For the text-containing cell, return its midpoint in [X, Y] coordinate format. 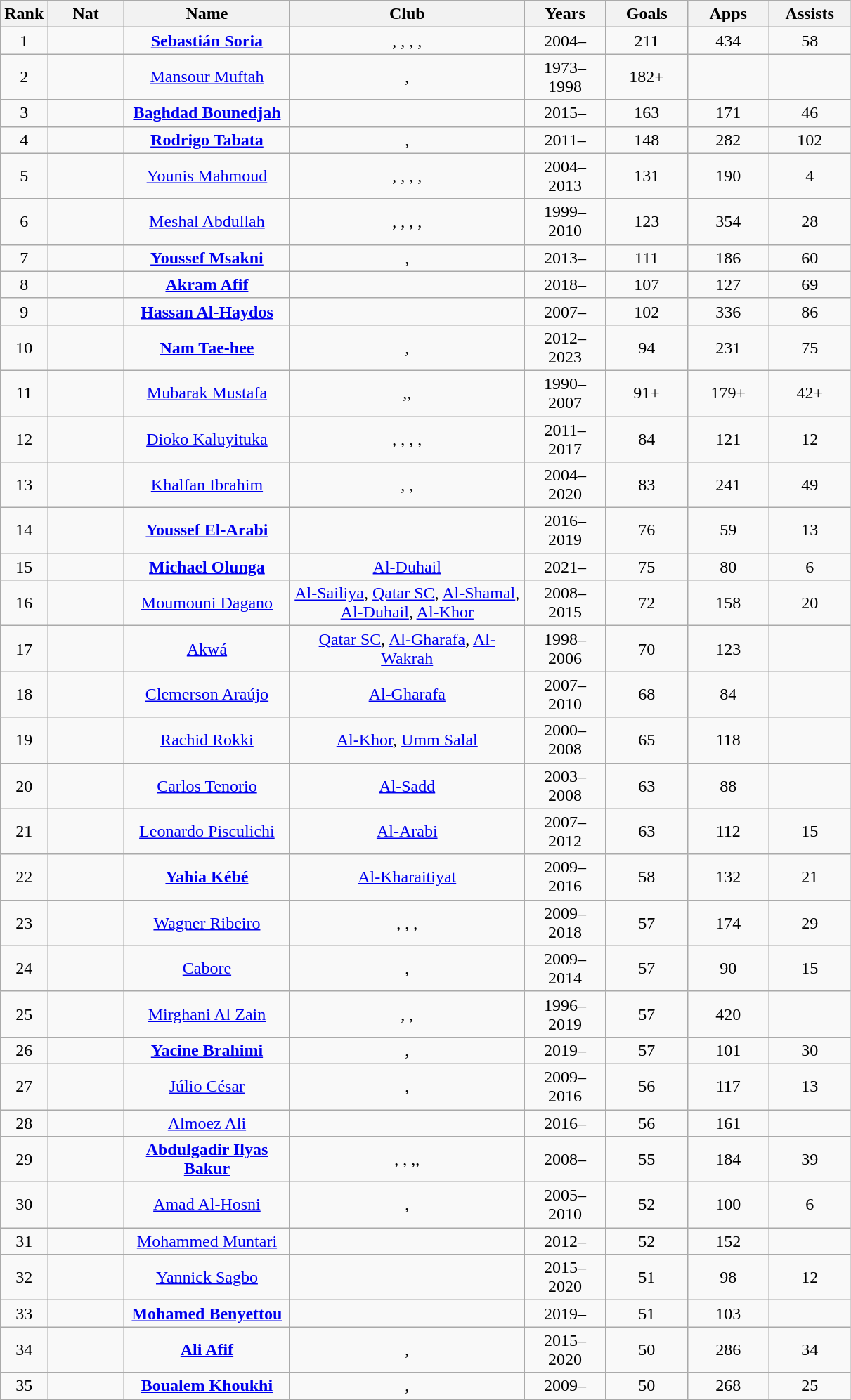
2004– [565, 41]
80 [728, 567]
2007–2010 [565, 694]
Apps [728, 14]
2009– [565, 1386]
Akwá [207, 649]
Younis Mahmoud [207, 176]
Dioko Kaluyituka [207, 438]
Hassan Al-Haydos [207, 311]
186 [728, 258]
9 [24, 311]
Khalfan Ibrahim [207, 485]
91+ [647, 393]
Al-Duhail [407, 567]
Akram Afif [207, 284]
24 [24, 968]
190 [728, 176]
2009–2018 [565, 923]
2007– [565, 311]
Mohammed Muntari [207, 1241]
Amad Al-Hosni [207, 1205]
286 [728, 1350]
Mohamed Benyettou [207, 1314]
16 [24, 603]
336 [728, 311]
72 [647, 603]
Al-Arabi [407, 832]
46 [810, 113]
68 [647, 694]
59 [728, 531]
1999–2010 [565, 222]
90 [728, 968]
Goals [647, 14]
107 [647, 284]
17 [24, 649]
Mansour Muftah [207, 77]
7 [24, 258]
Meshal Abdullah [207, 222]
70 [647, 649]
Mirghani Al Zain [207, 1014]
19 [24, 740]
132 [728, 877]
33 [24, 1314]
282 [728, 140]
Al-Sailiya, Qatar SC, Al-Shamal, Al-Duhail, Al-Khor [407, 603]
Leonardo Pisculichi [207, 832]
2012–2023 [565, 347]
Al-Khor, Umm Salal [407, 740]
127 [728, 284]
69 [810, 284]
Club [407, 14]
22 [24, 877]
Youssef Msakni [207, 258]
434 [728, 41]
117 [728, 1086]
2007–2012 [565, 832]
83 [647, 485]
2005–2010 [565, 1205]
171 [728, 113]
Nat [86, 14]
2008–2015 [565, 603]
Al-Sadd [407, 785]
8 [24, 284]
101 [728, 1050]
2011– [565, 140]
Assists [810, 14]
Yannick Sagbo [207, 1277]
27 [24, 1086]
420 [728, 1014]
Cabore [207, 968]
1973–1998 [565, 77]
31 [24, 1241]
2021– [565, 567]
42+ [810, 393]
Name [207, 14]
39 [810, 1159]
Al-Gharafa [407, 694]
2004–2013 [565, 176]
211 [647, 41]
1998–2006 [565, 649]
268 [728, 1386]
Moumouni Dagano [207, 603]
161 [728, 1123]
152 [728, 1241]
Abdulgadir Ilyas Bakur [207, 1159]
Boualem Khoukhi [207, 1386]
Rank [24, 14]
Baghdad Bounedjah [207, 113]
182+ [647, 77]
Yacine Brahimi [207, 1050]
2003–2008 [565, 785]
65 [647, 740]
Ali Afif [207, 1350]
23 [24, 923]
163 [647, 113]
32 [24, 1277]
Júlio César [207, 1086]
10 [24, 347]
179+ [728, 393]
100 [728, 1205]
Mubarak Mustafa [207, 393]
Wagner Ribeiro [207, 923]
Clemerson Araújo [207, 694]
2000–2008 [565, 740]
26 [24, 1050]
2015– [565, 113]
2012– [565, 1241]
2009–2014 [565, 968]
Years [565, 14]
86 [810, 311]
174 [728, 923]
103 [728, 1314]
35 [24, 1386]
Rodrigo Tabata [207, 140]
2 [24, 77]
Qatar SC, Al-Gharafa, Al-Wakrah [407, 649]
2008– [565, 1159]
2016– [565, 1123]
1996–2019 [565, 1014]
11 [24, 393]
,, [407, 393]
118 [728, 740]
Rachid Rokki [207, 740]
1990–2007 [565, 393]
94 [647, 347]
Michael Olunga [207, 567]
, , ,, [407, 1159]
184 [728, 1159]
Nam Tae-hee [207, 347]
2013– [565, 258]
98 [728, 1277]
131 [647, 176]
Yahia Kébé [207, 877]
49 [810, 485]
Al-Kharaitiyat [407, 877]
158 [728, 603]
112 [728, 832]
60 [810, 258]
111 [647, 258]
354 [728, 222]
2016–2019 [565, 531]
1 [24, 41]
231 [728, 347]
121 [728, 438]
14 [24, 531]
Almoez Ali [207, 1123]
3 [24, 113]
88 [728, 785]
241 [728, 485]
55 [647, 1159]
Youssef El-Arabi [207, 531]
5 [24, 176]
18 [24, 694]
2004–2020 [565, 485]
148 [647, 140]
Sebastián Soria [207, 41]
, , , [407, 923]
76 [647, 531]
Carlos Tenorio [207, 785]
2011–2017 [565, 438]
2018– [565, 284]
